From the cell containing the given text, extract its center point as (X, Y) coordinate. 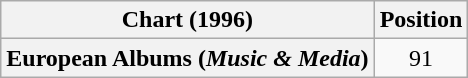
Position (421, 20)
European Albums (Music & Media) (188, 58)
Chart (1996) (188, 20)
91 (421, 58)
